Return the (X, Y) coordinate for the center point of the cell that contains the specified text.  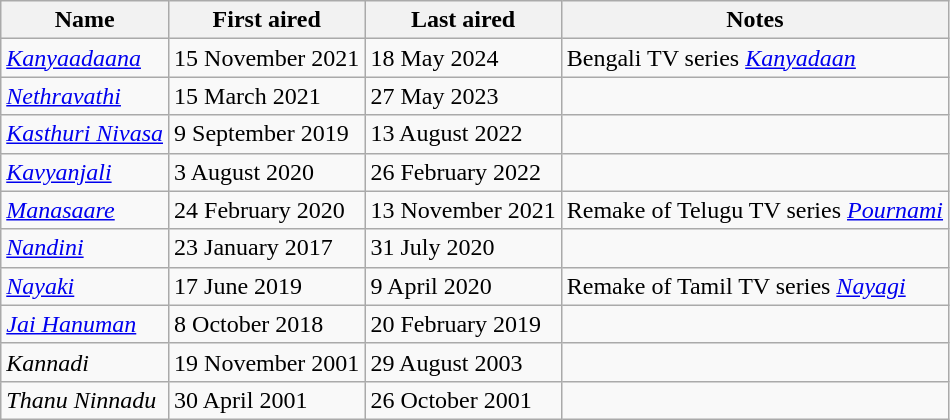
15 March 2021 (267, 96)
Kavyanjali (85, 172)
Nandini (85, 248)
26 October 2001 (463, 400)
24 February 2020 (267, 210)
17 June 2019 (267, 286)
8 October 2018 (267, 324)
Kanyaadaana (85, 58)
18 May 2024 (463, 58)
Nayaki (85, 286)
13 August 2022 (463, 134)
15 November 2021 (267, 58)
13 November 2021 (463, 210)
26 February 2022 (463, 172)
30 April 2001 (267, 400)
Manasaare (85, 210)
Bengali TV series Kanyadaan (754, 58)
Thanu Ninnadu (85, 400)
9 April 2020 (463, 286)
19 November 2001 (267, 362)
27 May 2023 (463, 96)
Notes (754, 20)
Remake of Tamil TV series Nayagi (754, 286)
Kasthuri Nivasa (85, 134)
3 August 2020 (267, 172)
Name (85, 20)
23 January 2017 (267, 248)
29 August 2003 (463, 362)
Nethravathi (85, 96)
Jai Hanuman (85, 324)
Remake of Telugu TV series Pournami (754, 210)
Last aired (463, 20)
31 July 2020 (463, 248)
9 September 2019 (267, 134)
Kannadi (85, 362)
20 February 2019 (463, 324)
First aired (267, 20)
